Determine the (X, Y) coordinate at the center of the cell enclosing the given text.  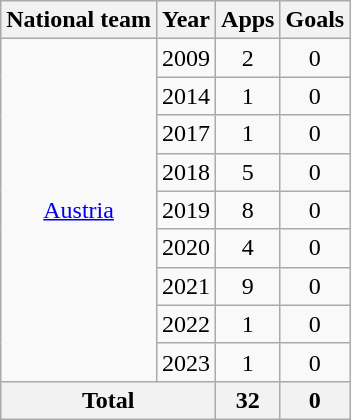
National team (79, 20)
2022 (186, 324)
Total (108, 400)
2019 (186, 210)
2009 (186, 58)
Apps (248, 20)
Year (186, 20)
2018 (186, 172)
2023 (186, 362)
Goals (315, 20)
2017 (186, 134)
2021 (186, 286)
5 (248, 172)
2020 (186, 248)
32 (248, 400)
Austria (79, 210)
2 (248, 58)
2014 (186, 96)
8 (248, 210)
9 (248, 286)
4 (248, 248)
